Extract the [x, y] coordinate from the center of the cell holding the provided text.  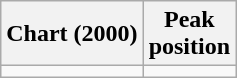
Peakposition [189, 34]
Chart (2000) [72, 34]
